Output the (X, Y) coordinate of the center of the cell containing the given text.  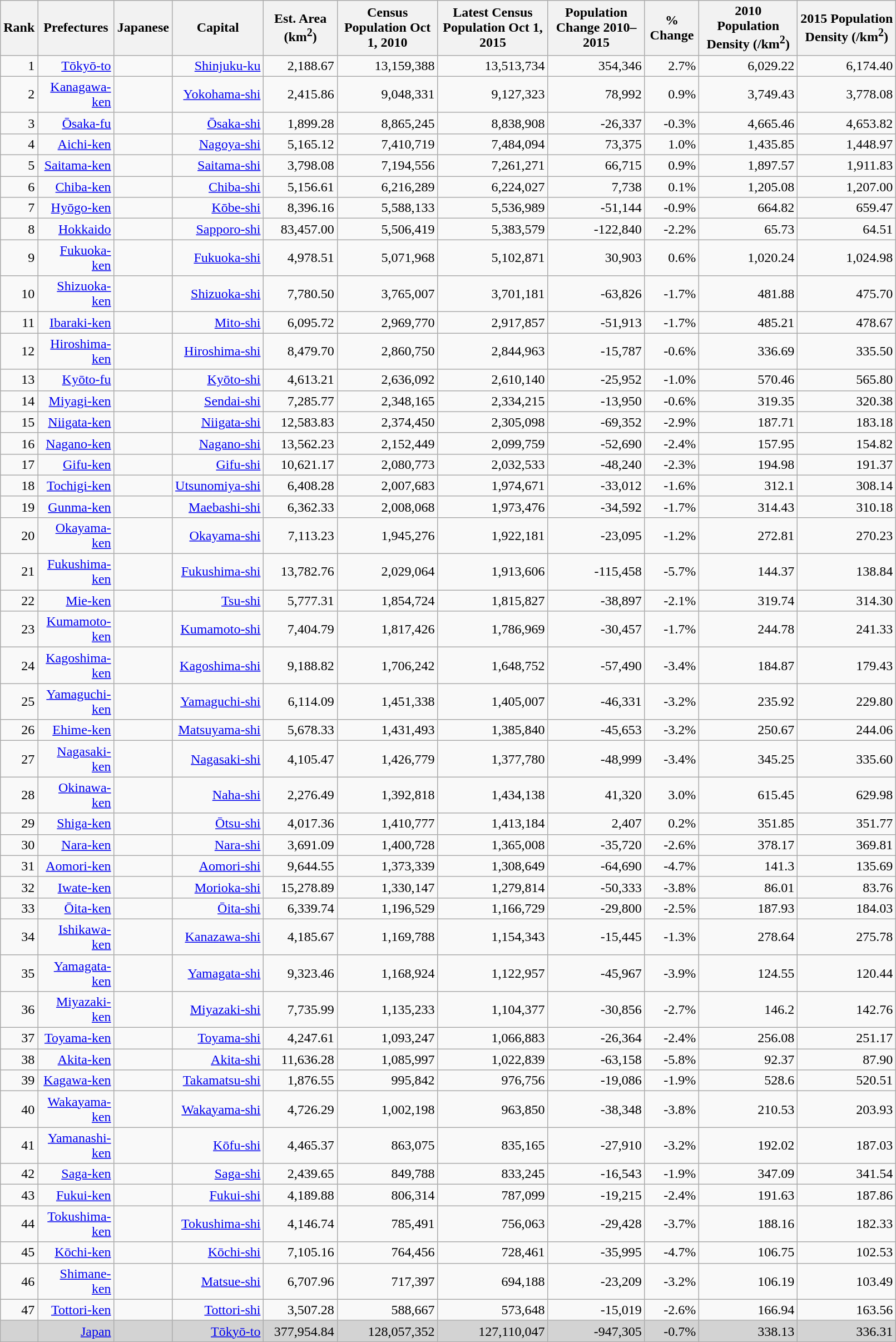
1,897.57 (749, 166)
5,536,989 (493, 208)
Kumamoto-shi (218, 630)
27 (19, 759)
5,102,871 (493, 258)
141.3 (749, 866)
863,075 (387, 1146)
Shimane-ken (76, 1281)
5,165.12 (300, 144)
2,099,759 (493, 443)
Saga-shi (218, 1174)
Sapporo-shi (218, 229)
1,413,184 (493, 824)
86.01 (749, 887)
-15,445 (596, 937)
1,020.24 (749, 258)
-35,720 (596, 845)
Kanazawa-shi (218, 937)
41,320 (596, 795)
20 (19, 535)
1.0% (672, 144)
Shiga-ken (76, 824)
1,330,147 (387, 887)
1,066,883 (493, 1038)
Wakayama-shi (218, 1109)
15,278.89 (300, 887)
2,152,449 (387, 443)
Miyazaki-ken (76, 1009)
-23,095 (596, 535)
32 (19, 887)
Tochigi-ken (76, 486)
-63,826 (596, 294)
187.71 (749, 422)
565.80 (847, 380)
963,850 (493, 1109)
13 (19, 380)
5,678.33 (300, 730)
-69,352 (596, 422)
785,491 (387, 1224)
-19,086 (596, 1081)
694,188 (493, 1281)
4,105.47 (300, 759)
188.16 (749, 1224)
Hiroshima-ken (76, 351)
Nagoya-shi (218, 144)
-25,952 (596, 380)
1,648,752 (493, 665)
22 (19, 601)
Kyōto-fu (76, 380)
Saitama-ken (76, 166)
7,484,094 (493, 144)
30,903 (596, 258)
5,506,419 (387, 229)
-15,787 (596, 351)
31 (19, 866)
7 (19, 208)
481.88 (749, 294)
-1.2% (672, 535)
Ōtsu-shi (218, 824)
Ōsaka-fu (76, 123)
1,308,649 (493, 866)
-45,967 (596, 973)
Kagoshima-ken (76, 665)
272.81 (749, 535)
1,973,476 (493, 507)
191.37 (847, 464)
65.73 (749, 229)
2,080,773 (387, 464)
1,786,969 (493, 630)
250.67 (749, 730)
338.13 (749, 1331)
Mie-ken (76, 601)
351.85 (749, 824)
Niigata-ken (76, 422)
Kōbe-shi (218, 208)
11 (19, 323)
2015 Population Density (/km2) (847, 28)
166.94 (749, 1310)
-2.3% (672, 464)
Fukushima-shi (218, 572)
66,715 (596, 166)
83,457.00 (300, 229)
Ōita-shi (218, 908)
41 (19, 1146)
1,451,338 (387, 702)
64.51 (847, 229)
39 (19, 1081)
Chiba-ken (76, 187)
13,562.23 (300, 443)
0.1% (672, 187)
1 (19, 66)
Ibaraki-ken (76, 323)
1,166,729 (493, 908)
Takamatsu-shi (218, 1081)
135.69 (847, 866)
Ōita-ken (76, 908)
43 (19, 1195)
Hokkaido (76, 229)
3,765,007 (387, 294)
9,127,323 (493, 95)
33 (19, 908)
2,348,165 (387, 401)
9,188.82 (300, 665)
6,707.96 (300, 1281)
28 (19, 795)
Kyōto-shi (218, 380)
728,461 (493, 1252)
6,224,027 (493, 187)
2,305,098 (493, 422)
-2.9% (672, 422)
Gifu-ken (76, 464)
Wakayama-ken (76, 1109)
Fukuoka-ken (76, 258)
Nagano-shi (218, 443)
1,377,780 (493, 759)
Hiroshima-shi (218, 351)
Fukushima-ken (76, 572)
354,346 (596, 66)
-50,333 (596, 887)
10 (19, 294)
-38,348 (596, 1109)
142.76 (847, 1009)
144.37 (749, 572)
6,216,289 (387, 187)
Capital (218, 28)
Ōsaka-shi (218, 123)
528.6 (749, 1081)
1,122,957 (493, 973)
13,782.76 (300, 572)
Yamaguchi-ken (76, 702)
244.06 (847, 730)
1,392,818 (387, 795)
2,374,450 (387, 422)
849,788 (387, 1174)
92.37 (749, 1059)
7,738 (596, 187)
1,205.08 (749, 187)
Japanese (143, 28)
7,404.79 (300, 630)
42 (19, 1174)
83.76 (847, 887)
2,276.49 (300, 795)
40 (19, 1109)
369.81 (847, 845)
1,817,426 (387, 630)
2.7% (672, 66)
351.77 (847, 824)
2,029,064 (387, 572)
251.17 (847, 1038)
5 (19, 166)
16 (19, 443)
182.33 (847, 1224)
Japan (76, 1331)
6,408.28 (300, 486)
Tottori-ken (76, 1310)
1,434,138 (493, 795)
347.09 (749, 1174)
Aichi-ken (76, 144)
835,165 (493, 1146)
Saitama-shi (218, 166)
756,063 (493, 1224)
7,105.16 (300, 1252)
995,842 (387, 1081)
9 (19, 258)
157.95 (749, 443)
Rank (19, 28)
24 (19, 665)
-1.6% (672, 486)
764,456 (387, 1252)
573,648 (493, 1310)
241.33 (847, 630)
3,507.28 (300, 1310)
127,110,047 (493, 1331)
4,978.51 (300, 258)
-16,543 (596, 1174)
Tokushima-ken (76, 1224)
Yamaguchi-shi (218, 702)
-33,012 (596, 486)
Iwate-ken (76, 887)
478.67 (847, 323)
1,410,777 (387, 824)
976,756 (493, 1081)
270.23 (847, 535)
124.55 (749, 973)
1,913,606 (493, 572)
Nara-ken (76, 845)
Yamanashi-ken (76, 1146)
275.78 (847, 937)
106.75 (749, 1252)
9,323.46 (300, 973)
-45,653 (596, 730)
15 (19, 422)
Ehime-ken (76, 730)
-48,240 (596, 464)
Yamagata-shi (218, 973)
-46,331 (596, 702)
1,435.85 (749, 144)
-57,490 (596, 665)
194.98 (749, 464)
1,706,242 (387, 665)
146.2 (749, 1009)
-2.1% (672, 601)
3 (19, 123)
Matsue-shi (218, 1281)
-19,215 (596, 1195)
12 (19, 351)
29 (19, 824)
335.50 (847, 351)
1,400,728 (387, 845)
Fukui-shi (218, 1195)
-1.0% (672, 380)
13,159,388 (387, 66)
2,407 (596, 824)
-30,457 (596, 630)
210.53 (749, 1109)
256.08 (749, 1038)
Okinawa-ken (76, 795)
1,922,181 (493, 535)
7,780.50 (300, 294)
Kagawa-ken (76, 1081)
1,135,233 (387, 1009)
2,032,533 (493, 464)
-51,913 (596, 323)
Kōfu-shi (218, 1146)
2,008,068 (387, 507)
308.14 (847, 486)
Morioka-shi (218, 887)
1,104,377 (493, 1009)
10,621.17 (300, 464)
485.21 (749, 323)
336.31 (847, 1331)
2,636,092 (387, 380)
8 (19, 229)
Tottori-shi (218, 1310)
Latest Census Population Oct 1, 2015 (493, 28)
37 (19, 1038)
Saga-ken (76, 1174)
4,653.82 (847, 123)
-1.3% (672, 937)
25 (19, 702)
Ishikawa-ken (76, 937)
2,188.67 (300, 66)
Kōchi-ken (76, 1252)
278.64 (749, 937)
6 (19, 187)
4,017.36 (300, 824)
588,667 (387, 1310)
184.03 (847, 908)
154.82 (847, 443)
341.54 (847, 1174)
0.2% (672, 824)
5,383,579 (493, 229)
1,899.28 (300, 123)
Aomori-shi (218, 866)
5,071,968 (387, 258)
3.0% (672, 795)
Fukui-ken (76, 1195)
1,385,840 (493, 730)
138.84 (847, 572)
5,156.61 (300, 187)
1,945,276 (387, 535)
Chiba-shi (218, 187)
9,644.55 (300, 866)
319.35 (749, 401)
319.74 (749, 601)
36 (19, 1009)
1,815,827 (493, 601)
570.46 (749, 380)
0.6% (672, 258)
Nagasaki-ken (76, 759)
-35,995 (596, 1252)
120.44 (847, 973)
183.18 (847, 422)
Tokushima-shi (218, 1224)
8,838,908 (493, 123)
78,992 (596, 95)
26 (19, 730)
179.43 (847, 665)
Shinjuku-ku (218, 66)
345.25 (749, 759)
314.43 (749, 507)
4,465.37 (300, 1146)
38 (19, 1059)
378.17 (749, 845)
1,911.83 (847, 166)
-5.8% (672, 1059)
6,339.74 (300, 908)
3,798.08 (300, 166)
-3.7% (672, 1224)
-29,800 (596, 908)
1,168,924 (387, 973)
1,169,788 (387, 937)
Kanagawa-ken (76, 95)
1,854,724 (387, 601)
Fukuoka-shi (218, 258)
6,095.72 (300, 323)
102.53 (847, 1252)
30 (19, 845)
3,778.08 (847, 95)
520.51 (847, 1081)
Tsu-shi (218, 601)
Kōchi-shi (218, 1252)
46 (19, 1281)
-63,158 (596, 1059)
-48,999 (596, 759)
3,691.09 (300, 845)
235.92 (749, 702)
1,365,008 (493, 845)
163.56 (847, 1310)
320.38 (847, 401)
1,196,529 (387, 908)
192.02 (749, 1146)
203.93 (847, 1109)
44 (19, 1224)
2010 Population Density (/km2) (749, 28)
34 (19, 937)
184.87 (749, 665)
244.78 (749, 630)
-51,144 (596, 208)
187.93 (749, 908)
-34,592 (596, 507)
Miyazaki-shi (218, 1009)
3,701,181 (493, 294)
23 (19, 630)
13,513,734 (493, 66)
4,146.74 (300, 1224)
-64,690 (596, 866)
-2.5% (672, 908)
7,735.99 (300, 1009)
2 (19, 95)
312.1 (749, 486)
17 (19, 464)
-2.7% (672, 1009)
11,636.28 (300, 1059)
659.47 (847, 208)
6,362.33 (300, 507)
Miyagi-ken (76, 401)
1,405,007 (493, 702)
2,844,963 (493, 351)
Hyōgo-ken (76, 208)
Niigata-shi (218, 422)
1,093,247 (387, 1038)
629.98 (847, 795)
-13,950 (596, 401)
1,002,198 (387, 1109)
21 (19, 572)
73,375 (596, 144)
-0.7% (672, 1331)
1,431,493 (387, 730)
1,085,997 (387, 1059)
47 (19, 1310)
6,114.09 (300, 702)
1,876.55 (300, 1081)
7,261,271 (493, 166)
128,057,352 (387, 1331)
-23,209 (596, 1281)
4 (19, 144)
4,665.46 (749, 123)
1,024.98 (847, 258)
310.18 (847, 507)
-15,019 (596, 1310)
Nagano-ken (76, 443)
8,396.16 (300, 208)
Okayama-ken (76, 535)
7,113.23 (300, 535)
14 (19, 401)
-3.9% (672, 973)
8,479.70 (300, 351)
2,415.86 (300, 95)
335.60 (847, 759)
4,613.21 (300, 380)
615.45 (749, 795)
-0.9% (672, 208)
2,610,140 (493, 380)
8,865,245 (387, 123)
35 (19, 973)
-26,364 (596, 1038)
314.30 (847, 601)
664.82 (749, 208)
475.70 (847, 294)
-0.3% (672, 123)
3,749.43 (749, 95)
2,860,750 (387, 351)
2,439.65 (300, 1174)
6,029.22 (749, 66)
-38,897 (596, 601)
2,007,683 (387, 486)
18 (19, 486)
187.86 (847, 1195)
1,373,339 (387, 866)
7,410,719 (387, 144)
2,969,770 (387, 323)
Kumamoto-ken (76, 630)
-30,856 (596, 1009)
9,048,331 (387, 95)
7,194,556 (387, 166)
806,314 (387, 1195)
Akita-shi (218, 1059)
1,022,839 (493, 1059)
Akita-ken (76, 1059)
Census Population Oct 1, 2010 (387, 28)
229.80 (847, 702)
5,588,133 (387, 208)
Kagoshima-shi (218, 665)
Gunma-ken (76, 507)
Yamagata-ken (76, 973)
Nagasaki-shi (218, 759)
1,154,343 (493, 937)
Maebashi-shi (218, 507)
Naha-shi (218, 795)
787,099 (493, 1195)
% Change (672, 28)
-947,305 (596, 1331)
19 (19, 507)
Aomori-ken (76, 866)
377,954.84 (300, 1331)
2,334,215 (493, 401)
833,245 (493, 1174)
4,247.61 (300, 1038)
-122,840 (596, 229)
4,185.67 (300, 937)
87.90 (847, 1059)
45 (19, 1252)
-29,428 (596, 1224)
Est. Area (km2) (300, 28)
12,583.83 (300, 422)
-2.2% (672, 229)
Matsuyama-shi (218, 730)
1,974,671 (493, 486)
7,285.77 (300, 401)
Gifu-shi (218, 464)
103.49 (847, 1281)
Shizuoka-shi (218, 294)
Mito-shi (218, 323)
Population Change 2010–2015 (596, 28)
Utsunomiya-shi (218, 486)
1,279,814 (493, 887)
5,777.31 (300, 601)
187.03 (847, 1146)
1,448.97 (847, 144)
-26,337 (596, 123)
191.63 (749, 1195)
Okayama-shi (218, 535)
336.69 (749, 351)
Shizuoka-ken (76, 294)
Toyama-ken (76, 1038)
106.19 (749, 1281)
-27,910 (596, 1146)
2,917,857 (493, 323)
-115,458 (596, 572)
1,207.00 (847, 187)
6,174.40 (847, 66)
717,397 (387, 1281)
4,726.29 (300, 1109)
4,189.88 (300, 1195)
Sendai-shi (218, 401)
Toyama-shi (218, 1038)
-52,690 (596, 443)
-5.7% (672, 572)
Yokohama-shi (218, 95)
Prefectures (76, 28)
1,426,779 (387, 759)
Nara-shi (218, 845)
